Find where the given text appears and provide that cell's center as (x, y) coordinate. 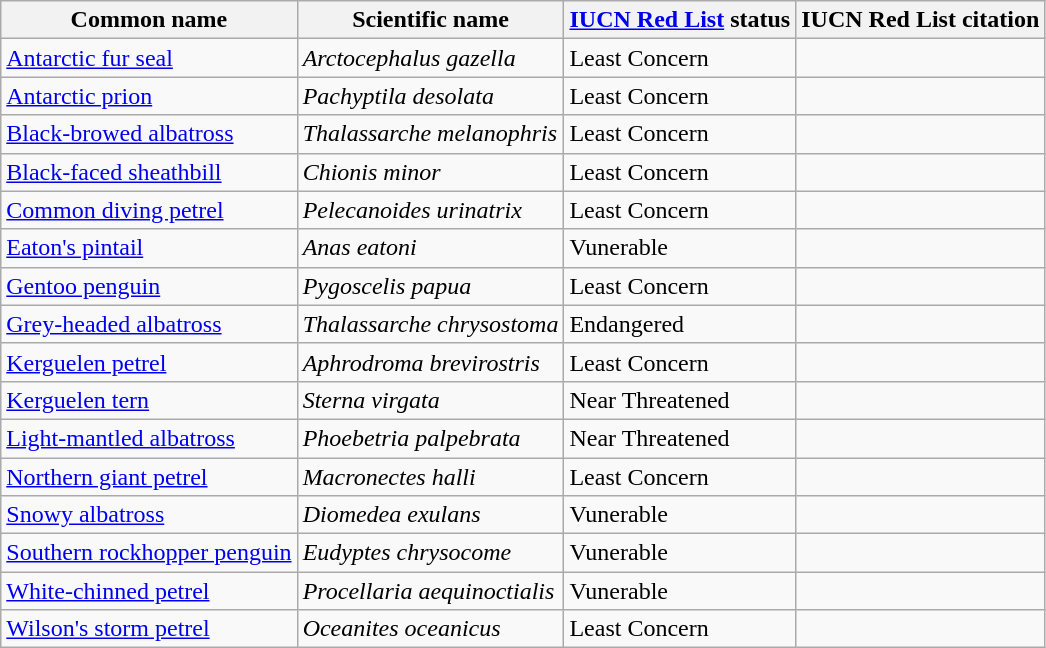
Gentoo penguin (149, 286)
Thalassarche chrysostoma (430, 324)
IUCN Red List citation (920, 20)
IUCN Red List status (680, 20)
Light-mantled albatross (149, 438)
Eudyptes chrysocome (430, 553)
Anas eatoni (430, 248)
Common name (149, 20)
Chionis minor (430, 172)
Sterna virgata (430, 400)
Thalassarche melanophris (430, 134)
Arctocephalus gazella (430, 58)
Oceanites oceanicus (430, 629)
Procellaria aequinoctialis (430, 591)
Antarctic prion (149, 96)
Pachyptila desolata (430, 96)
Black-faced sheathbill (149, 172)
Black-browed albatross (149, 134)
Eaton's pintail (149, 248)
Northern giant petrel (149, 477)
Kerguelen petrel (149, 362)
Pygoscelis papua (430, 286)
Southern rockhopper penguin (149, 553)
Phoebetria palpebrata (430, 438)
Endangered (680, 324)
Common diving petrel (149, 210)
Macronectes halli (430, 477)
Scientific name (430, 20)
Wilson's storm petrel (149, 629)
Antarctic fur seal (149, 58)
Snowy albatross (149, 515)
Pelecanoides urinatrix (430, 210)
Kerguelen tern (149, 400)
Aphrodroma brevirostris (430, 362)
White-chinned petrel (149, 591)
Grey-headed albatross (149, 324)
Diomedea exulans (430, 515)
